Pinpoint the cell where the given text exists, returning its [x, y] midpoint coordinate. 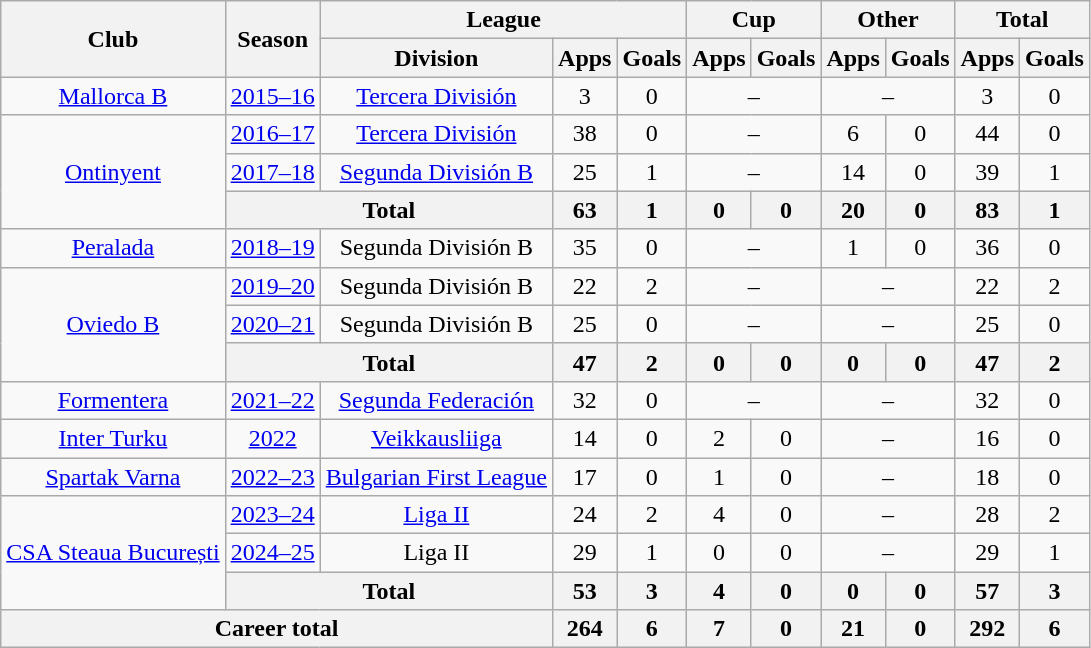
Club [113, 39]
Formentera [113, 400]
17 [585, 477]
2024–25 [272, 553]
Mallorca B [113, 96]
CSA Steaua București [113, 553]
2019–20 [272, 286]
16 [987, 438]
Segunda Federación [436, 400]
Other [888, 20]
35 [585, 248]
2015–16 [272, 96]
18 [987, 477]
League [504, 20]
Oviedo B [113, 324]
2016–17 [272, 134]
2021–22 [272, 400]
2017–18 [272, 172]
63 [585, 210]
2023–24 [272, 515]
38 [585, 134]
Bulgarian First League [436, 477]
Ontinyent [113, 172]
2020–21 [272, 324]
Career total [277, 629]
292 [987, 629]
Season [272, 39]
Cup [754, 20]
20 [853, 210]
24 [585, 515]
Veikkausliiga [436, 438]
Peralada [113, 248]
2022 [272, 438]
Spartak Varna [113, 477]
21 [853, 629]
83 [987, 210]
2022–23 [272, 477]
36 [987, 248]
7 [719, 629]
Division [436, 58]
39 [987, 172]
2018–19 [272, 248]
53 [585, 591]
Inter Turku [113, 438]
28 [987, 515]
44 [987, 134]
264 [585, 629]
57 [987, 591]
